Return the [x, y] coordinate for the center point of the cell that contains the specified text.  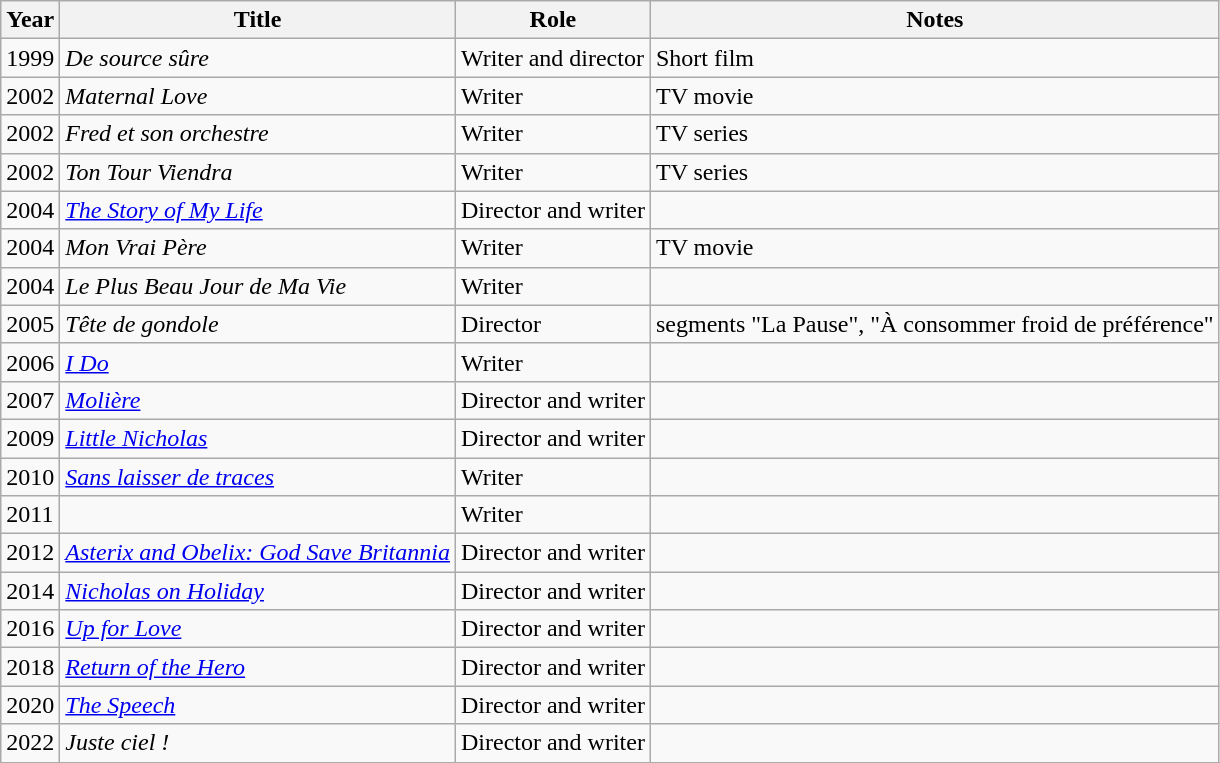
2020 [30, 705]
2012 [30, 553]
2006 [30, 362]
segments "La Pause", "À consommer froid de préférence" [934, 324]
Le Plus Beau Jour de Ma Vie [258, 286]
Short film [934, 58]
Notes [934, 20]
Title [258, 20]
2014 [30, 591]
1999 [30, 58]
Fred et son orchestre [258, 134]
2011 [30, 515]
2022 [30, 743]
De source sûre [258, 58]
Maternal Love [258, 96]
2009 [30, 438]
Mon Vrai Père [258, 248]
Ton Tour Viendra [258, 172]
Return of the Hero [258, 667]
Role [552, 20]
The Story of My Life [258, 210]
2016 [30, 629]
Little Nicholas [258, 438]
Director [552, 324]
Nicholas on Holiday [258, 591]
Sans laisser de traces [258, 477]
Juste ciel ! [258, 743]
Tête de gondole [258, 324]
2005 [30, 324]
Asterix and Obelix: God Save Britannia [258, 553]
2018 [30, 667]
2010 [30, 477]
The Speech [258, 705]
Year [30, 20]
I Do [258, 362]
Molière [258, 400]
Up for Love [258, 629]
Writer and director [552, 58]
2007 [30, 400]
